Search for the cell housing the specified text and yield its (X, Y) center coordinate. 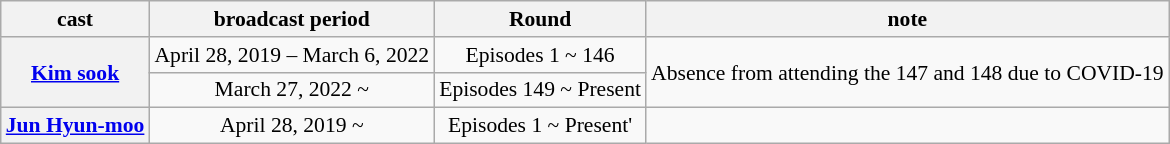
Round (540, 19)
Episodes 1 ~ Present' (540, 126)
Episodes 149 ~ Present (540, 90)
Jun Hyun-moo (76, 126)
Absence from attending the 147 and 148 due to COVID-19 (908, 72)
note (908, 19)
April 28, 2019 – March 6, 2022 (292, 55)
April 28, 2019 ~ (292, 126)
broadcast period (292, 19)
Kim sook (76, 72)
cast (76, 19)
March 27, 2022 ~ (292, 90)
Episodes 1 ~ 146 (540, 55)
